Locate the cell with the specified text and output its (x, y) center coordinate. 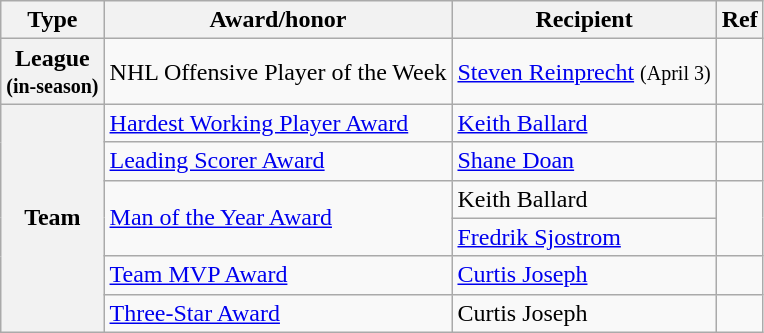
Type (52, 20)
NHL Offensive Player of the Week (278, 72)
League(in-season) (52, 72)
Leading Scorer Award (278, 161)
Award/honor (278, 20)
Recipient (584, 20)
Man of the Year Award (278, 218)
Fredrik Sjostrom (584, 237)
Three-Star Award (278, 313)
Team MVP Award (278, 275)
Shane Doan (584, 161)
Ref (740, 20)
Hardest Working Player Award (278, 123)
Team (52, 218)
Steven Reinprecht (April 3) (584, 72)
